Output the (X, Y) coordinate of the center of the cell containing the given text.  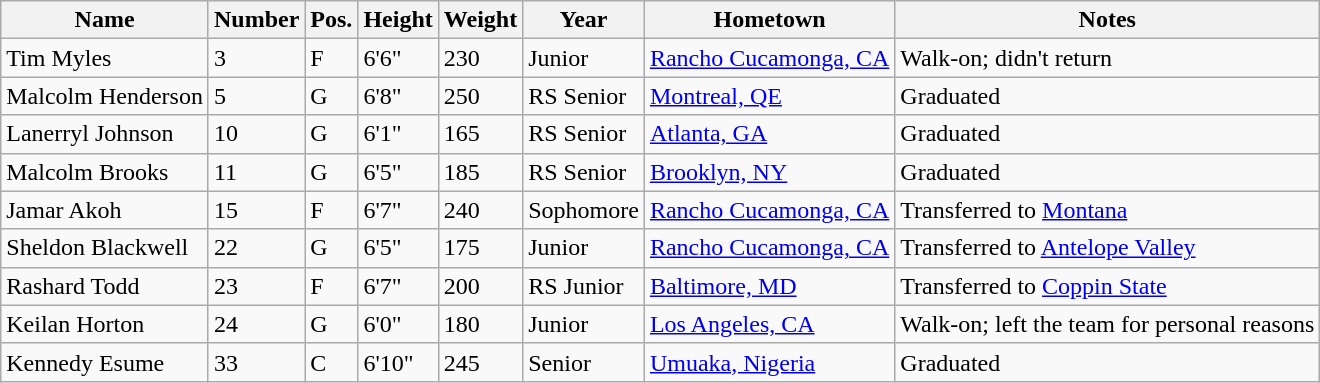
Sheldon Blackwell (105, 248)
10 (256, 134)
Kennedy Esume (105, 362)
23 (256, 286)
Sophomore (584, 210)
175 (480, 248)
Umuaka, Nigeria (769, 362)
Transferred to Montana (1108, 210)
Los Angeles, CA (769, 324)
180 (480, 324)
Pos. (332, 20)
6'10" (398, 362)
230 (480, 58)
185 (480, 172)
6'1" (398, 134)
24 (256, 324)
245 (480, 362)
Brooklyn, NY (769, 172)
Transferred to Antelope Valley (1108, 248)
Name (105, 20)
Baltimore, MD (769, 286)
Notes (1108, 20)
C (332, 362)
Walk-on; didn't return (1108, 58)
Keilan Horton (105, 324)
200 (480, 286)
Weight (480, 20)
Montreal, QE (769, 96)
3 (256, 58)
11 (256, 172)
Malcolm Brooks (105, 172)
33 (256, 362)
RS Junior (584, 286)
22 (256, 248)
Transferred to Coppin State (1108, 286)
Atlanta, GA (769, 134)
Height (398, 20)
165 (480, 134)
Year (584, 20)
Jamar Akoh (105, 210)
6'8" (398, 96)
Malcolm Henderson (105, 96)
240 (480, 210)
Tim Myles (105, 58)
6'0" (398, 324)
5 (256, 96)
Number (256, 20)
6'6" (398, 58)
Rashard Todd (105, 286)
250 (480, 96)
15 (256, 210)
Walk-on; left the team for personal reasons (1108, 324)
Senior (584, 362)
Hometown (769, 20)
Lanerryl Johnson (105, 134)
